Scan for the cell matching the given text and deliver its (x, y) coordinate at center. 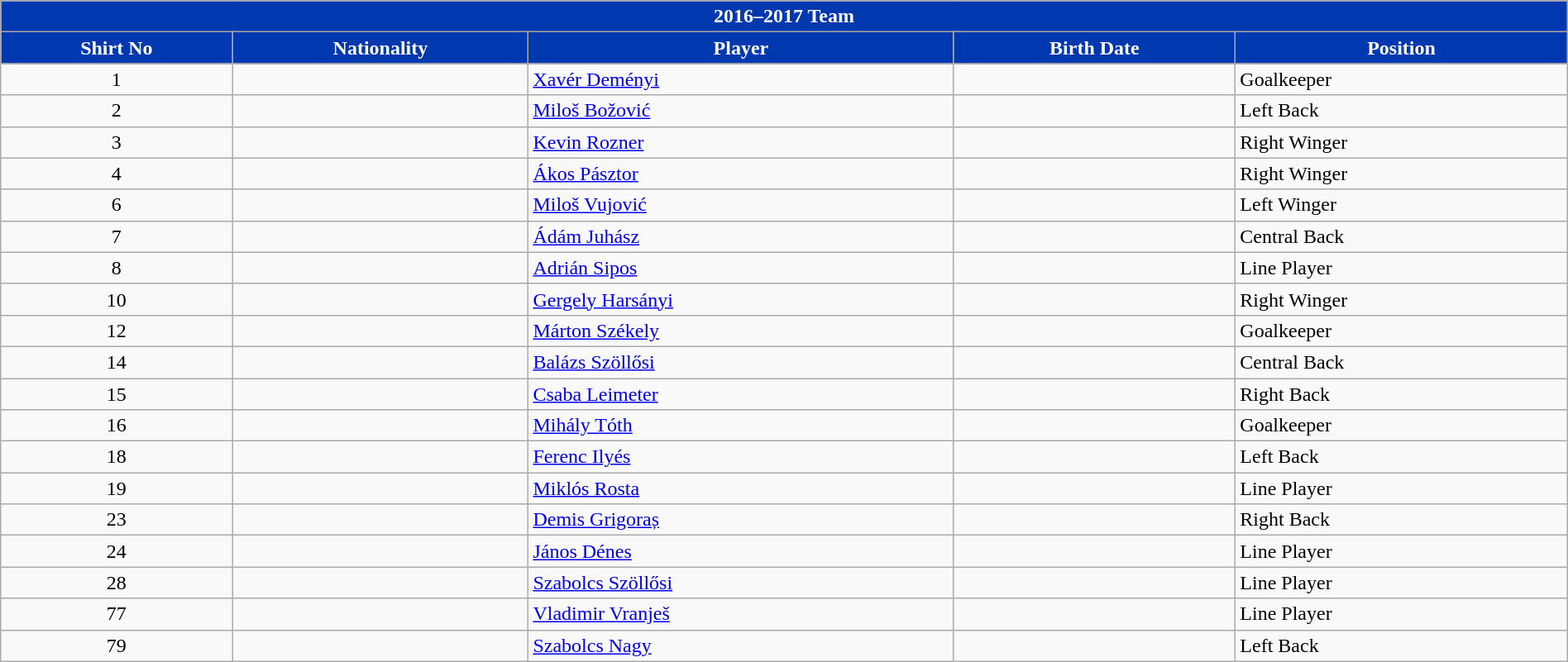
Ferenc Ilyés (741, 457)
14 (117, 362)
János Dénes (741, 551)
Position (1401, 48)
Miloš Vujović (741, 205)
Gergely Harsányi (741, 299)
18 (117, 457)
79 (117, 645)
Shirt No (117, 48)
19 (117, 488)
Mihály Tóth (741, 426)
28 (117, 583)
Balázs Szöllősi (741, 362)
Márton Székely (741, 331)
2016–2017 Team (784, 17)
Csaba Leimeter (741, 394)
Birth Date (1095, 48)
1 (117, 79)
16 (117, 426)
3 (117, 142)
15 (117, 394)
Kevin Rozner (741, 142)
Ádám Juhász (741, 236)
Nationality (380, 48)
Miloš Božović (741, 111)
Miklós Rosta (741, 488)
Szabolcs Nagy (741, 645)
2 (117, 111)
Player (741, 48)
Left Winger (1401, 205)
10 (117, 299)
23 (117, 520)
Demis Grigoraș (741, 520)
8 (117, 268)
Szabolcs Szöllősi (741, 583)
24 (117, 551)
4 (117, 174)
7 (117, 236)
Vladimir Vranješ (741, 614)
Adrián Sipos (741, 268)
6 (117, 205)
Xavér Deményi (741, 79)
Ákos Pásztor (741, 174)
77 (117, 614)
12 (117, 331)
